Pinpoint the cell where the given text exists, returning its (X, Y) midpoint coordinate. 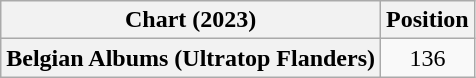
Belgian Albums (Ultratop Flanders) (191, 58)
Position (428, 20)
136 (428, 58)
Chart (2023) (191, 20)
